Pinpoint the cell where the given text exists, returning its [x, y] midpoint coordinate. 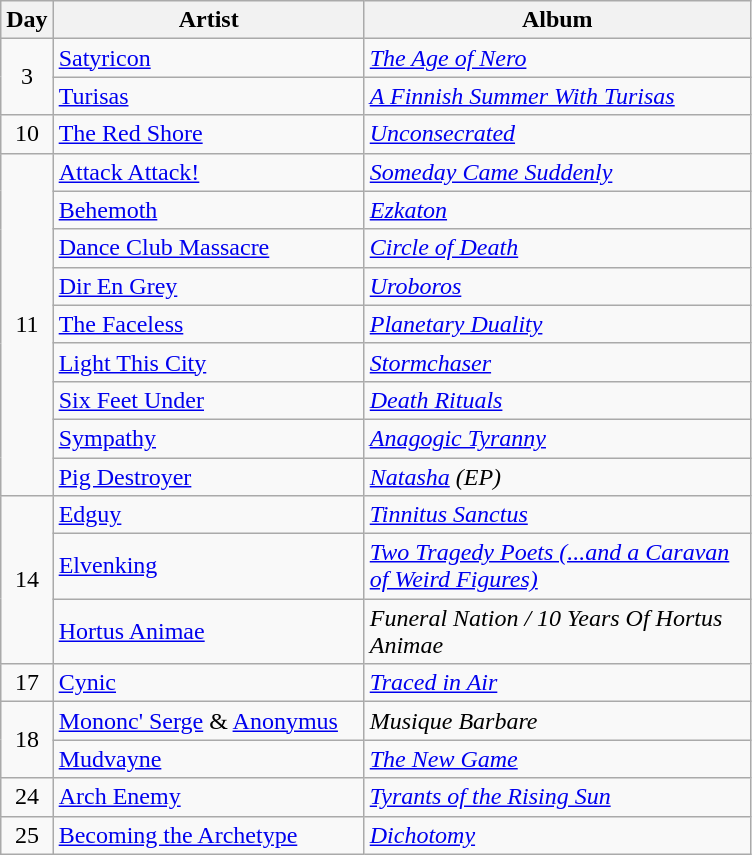
Artist [208, 20]
Mononc' Serge & Anonymus [208, 721]
Funeral Nation / 10 Years Of Hortus Animae [557, 632]
Hortus Animae [208, 632]
Natasha (EP) [557, 477]
3 [27, 77]
Elvenking [208, 566]
Tyrants of the Rising Sun [557, 797]
Attack Attack! [208, 172]
14 [27, 580]
Mudvayne [208, 759]
10 [27, 134]
A Finnish Summer With Turisas [557, 96]
Dance Club Massacre [208, 248]
18 [27, 740]
Day [27, 20]
Pig Destroyer [208, 477]
The Faceless [208, 324]
25 [27, 835]
17 [27, 683]
Planetary Duality [557, 324]
Turisas [208, 96]
Becoming the Archetype [208, 835]
Edguy [208, 515]
Uroboros [557, 286]
The Age of Nero [557, 58]
Arch Enemy [208, 797]
Cynic [208, 683]
Behemoth [208, 210]
Unconsecrated [557, 134]
Someday Came Suddenly [557, 172]
Sympathy [208, 438]
The New Game [557, 759]
The Red Shore [208, 134]
Light This City [208, 362]
Two Tragedy Poets (...and a Caravan of Weird Figures) [557, 566]
Anagogic Tyranny [557, 438]
Musique Barbare [557, 721]
Traced in Air [557, 683]
Tinnitus Sanctus [557, 515]
Dichotomy [557, 835]
11 [27, 324]
Six Feet Under [208, 400]
Ezkaton [557, 210]
24 [27, 797]
Dir En Grey [208, 286]
Death Rituals [557, 400]
Satyricon [208, 58]
Album [557, 20]
Stormchaser [557, 362]
Circle of Death [557, 248]
